Capture the cell that displays the provided text and extract its [X, Y] central coordinate. 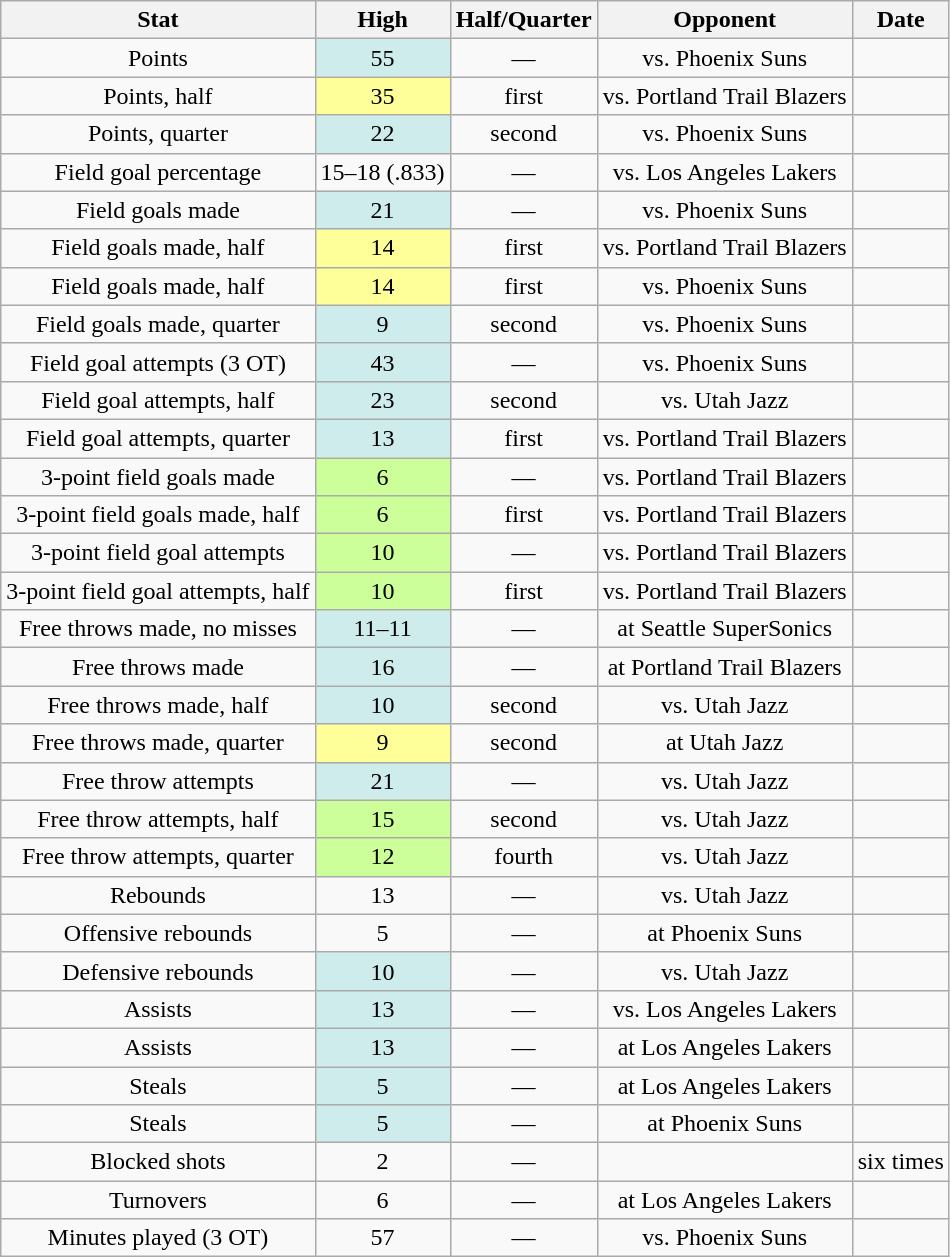
Stat [158, 20]
Half/Quarter [524, 20]
Free throws made, quarter [158, 743]
Rebounds [158, 895]
55 [382, 58]
Defensive rebounds [158, 971]
High [382, 20]
2 [382, 1162]
Free throw attempts [158, 781]
15–18 (.833) [382, 172]
Minutes played (3 OT) [158, 1238]
15 [382, 819]
Points, quarter [158, 134]
Free throws made [158, 667]
35 [382, 96]
at Seattle SuperSonics [724, 629]
Field goal attempts, half [158, 400]
Free throws made, half [158, 705]
Field goals made, quarter [158, 324]
Date [900, 20]
six times [900, 1162]
3-point field goals made, half [158, 515]
Field goal attempts, quarter [158, 438]
11–11 [382, 629]
12 [382, 857]
57 [382, 1238]
at Utah Jazz [724, 743]
at Portland Trail Blazers [724, 667]
Field goals made [158, 210]
22 [382, 134]
43 [382, 362]
Free throws made, no misses [158, 629]
3-point field goal attempts, half [158, 591]
Opponent [724, 20]
Blocked shots [158, 1162]
Turnovers [158, 1200]
3-point field goals made [158, 477]
Points, half [158, 96]
16 [382, 667]
Free throw attempts, quarter [158, 857]
Points [158, 58]
3-point field goal attempts [158, 553]
fourth [524, 857]
Field goal attempts (3 OT) [158, 362]
Offensive rebounds [158, 933]
Field goal percentage [158, 172]
23 [382, 400]
Free throw attempts, half [158, 819]
